For the text-containing cell, return its midpoint in [x, y] coordinate format. 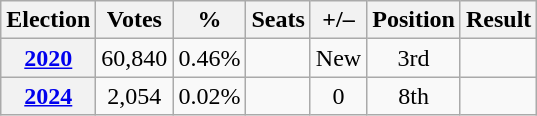
Votes [134, 20]
New [338, 58]
Election [48, 20]
3rd [414, 58]
0.02% [210, 96]
0.46% [210, 58]
+/– [338, 20]
60,840 [134, 58]
2020 [48, 58]
Result [498, 20]
Seats [278, 20]
0 [338, 96]
Position [414, 20]
2,054 [134, 96]
% [210, 20]
2024 [48, 96]
8th [414, 96]
